Pinpoint the cell where the given text exists, returning its [x, y] midpoint coordinate. 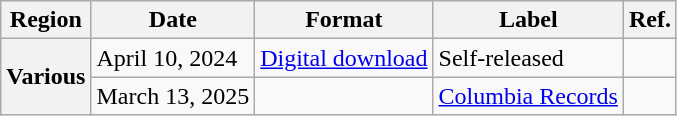
Label [528, 20]
Various [46, 77]
Digital download [344, 58]
March 13, 2025 [173, 96]
Columbia Records [528, 96]
Region [46, 20]
April 10, 2024 [173, 58]
Date [173, 20]
Self-released [528, 58]
Ref. [650, 20]
Format [344, 20]
